For the text-containing cell, return its midpoint in (X, Y) coordinate format. 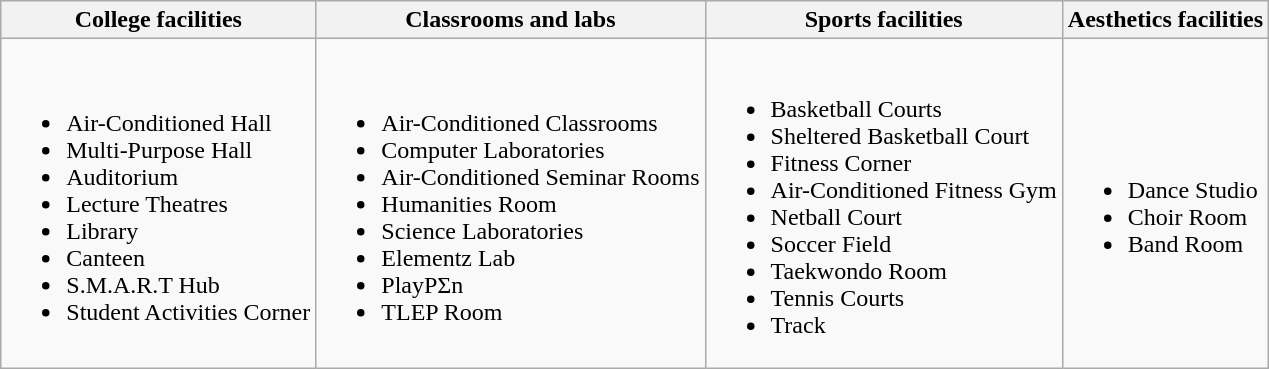
Air-Conditioned ClassroomsComputer LaboratoriesAir-Conditioned Seminar RoomsHumanities RoomScience LaboratoriesElementz LabPlayPΣnTLEP Room (510, 204)
Classrooms and labs (510, 20)
Basketball CourtsSheltered Basketball CourtFitness CornerAir-Conditioned Fitness GymNetball CourtSoccer FieldTaekwondo RoomTennis CourtsTrack (884, 204)
Dance StudioChoir RoomBand Room (1165, 204)
Sports facilities (884, 20)
Air-Conditioned HallMulti-Purpose HallAuditoriumLecture TheatresLibraryCanteenS.M.A.R.T HubStudent Activities Corner (158, 204)
Aesthetics facilities (1165, 20)
College facilities (158, 20)
